Pinpoint the cell where the given text exists, returning its [x, y] midpoint coordinate. 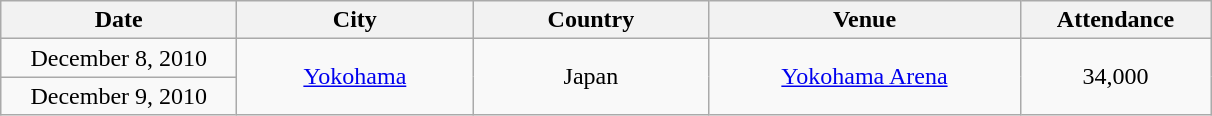
Japan [591, 77]
Yokohama Arena [864, 77]
City [355, 20]
Date [119, 20]
Yokohama [355, 77]
Country [591, 20]
December 8, 2010 [119, 58]
December 9, 2010 [119, 96]
Attendance [1116, 20]
Venue [864, 20]
34,000 [1116, 77]
